Return the [X, Y] coordinate for the center point of the cell that contains the specified text.  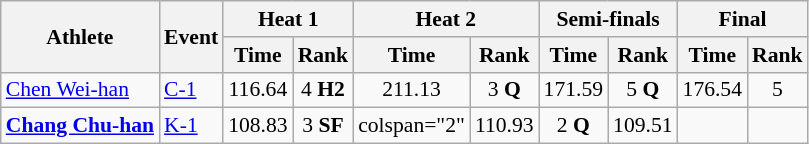
Athlete [80, 36]
171.59 [574, 90]
colspan="2" [412, 126]
Chen Wei-han [80, 90]
Chang Chu-han [80, 126]
C-1 [191, 90]
176.54 [712, 90]
4 H2 [324, 90]
Final [743, 19]
3 Q [504, 90]
3 SF [324, 126]
110.93 [504, 126]
Heat 2 [446, 19]
116.64 [258, 90]
K-1 [191, 126]
Semi-finals [608, 19]
5 [778, 90]
5 Q [642, 90]
211.13 [412, 90]
Heat 1 [288, 19]
108.83 [258, 126]
Event [191, 36]
2 Q [574, 126]
109.51 [642, 126]
